Identify which cell holds the provided text, then report its (x, y) central coordinate. 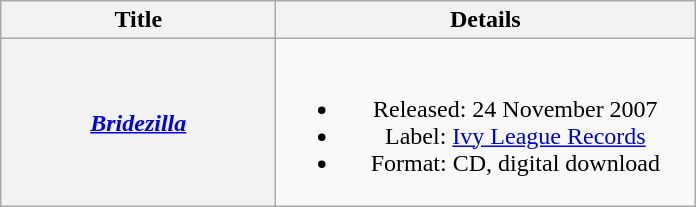
Details (486, 20)
Released: 24 November 2007Label: Ivy League RecordsFormat: CD, digital download (486, 122)
Bridezilla (138, 122)
Title (138, 20)
